Locate the cell with the specified text and output its [X, Y] center coordinate. 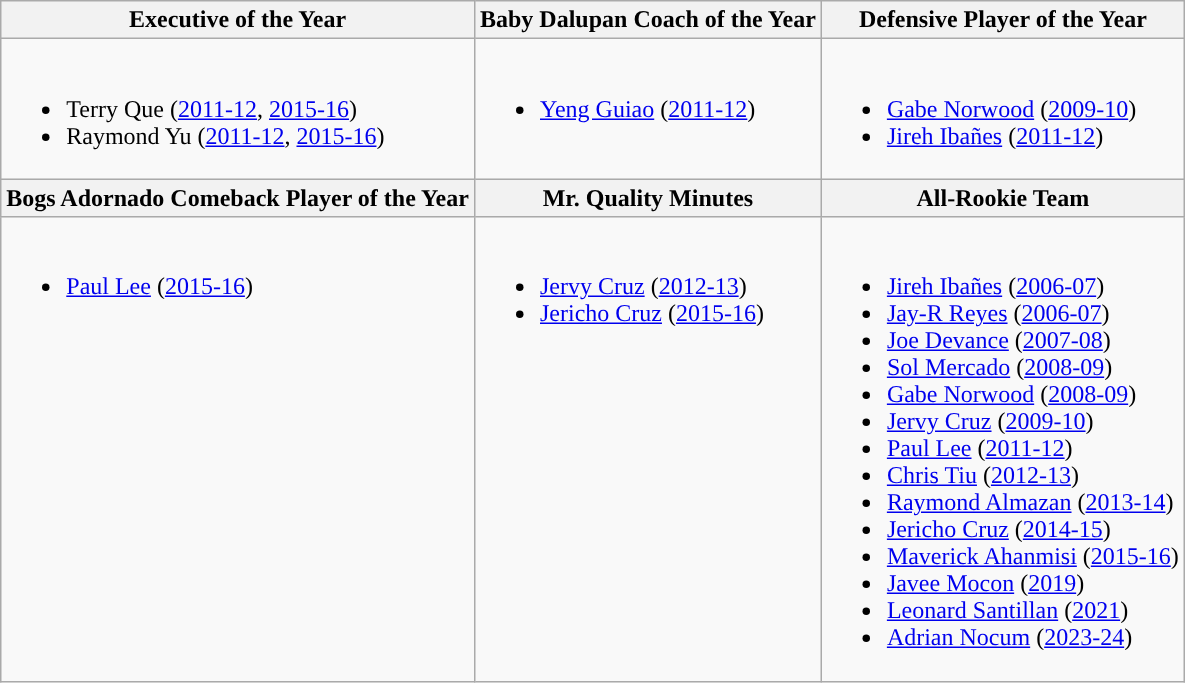
Defensive Player of the Year [1002, 20]
Mr. Quality Minutes [648, 198]
Gabe Norwood (2009-10)Jireh Ibañes (2011-12) [1002, 109]
Bogs Adornado Comeback Player of the Year [238, 198]
Yeng Guiao (2011-12) [648, 109]
Jervy Cruz (2012-13)Jericho Cruz (2015-16) [648, 449]
Paul Lee (2015-16) [238, 449]
All-Rookie Team [1002, 198]
Executive of the Year [238, 20]
Baby Dalupan Coach of the Year [648, 20]
Terry Que (2011-12, 2015-16)Raymond Yu (2011-12, 2015-16) [238, 109]
